Find where the given text appears and provide that cell's center as (X, Y) coordinate. 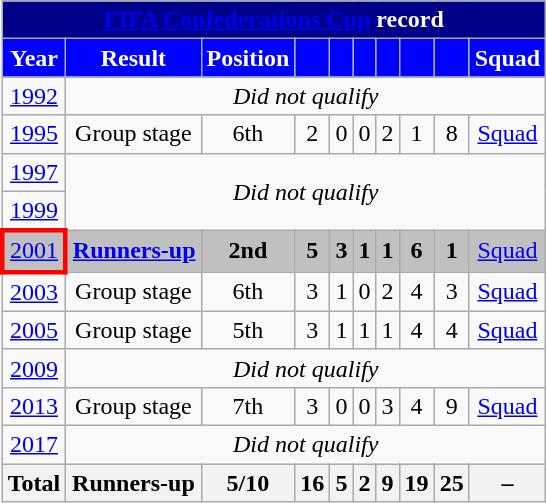
– (507, 483)
2009 (34, 368)
1995 (34, 134)
2nd (248, 252)
2013 (34, 406)
Position (248, 58)
25 (452, 483)
Total (34, 483)
Result (134, 58)
19 (416, 483)
1997 (34, 172)
7th (248, 406)
6 (416, 252)
2003 (34, 292)
2001 (34, 252)
5/10 (248, 483)
1992 (34, 96)
16 (312, 483)
FIFA Confederations Cup record (274, 20)
5th (248, 330)
8 (452, 134)
2017 (34, 444)
2005 (34, 330)
Year (34, 58)
1999 (34, 211)
